Pinpoint the cell where the given text exists, returning its [x, y] midpoint coordinate. 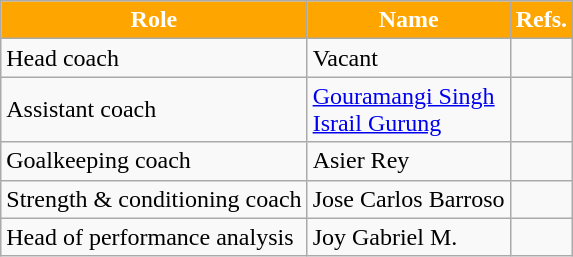
Assistant coach [154, 110]
Name [408, 20]
Strength & conditioning coach [154, 199]
Role [154, 20]
Jose Carlos Barroso [408, 199]
Refs. [541, 20]
Joy Gabriel M. [408, 237]
Asier Rey [408, 161]
Gouramangi Singh Israil Gurung [408, 110]
Head coach [154, 58]
Vacant [408, 58]
Goalkeeping coach [154, 161]
Head of performance analysis [154, 237]
